For the text-containing cell, return its midpoint in [x, y] coordinate format. 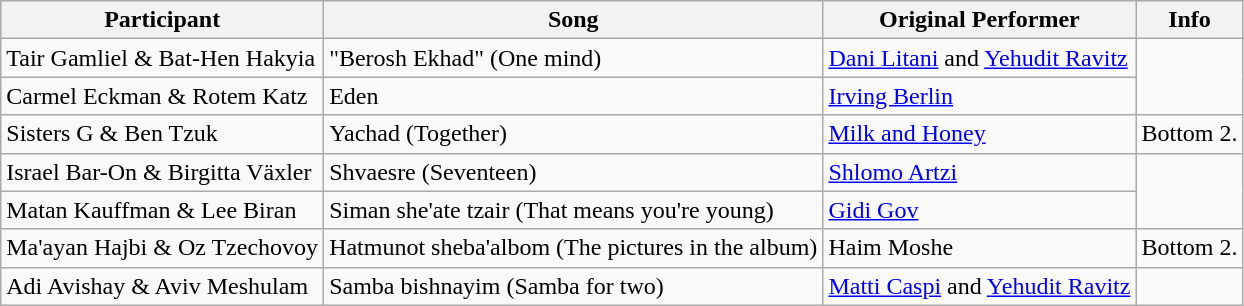
Ma'ayan Hajbi & Oz Tzechovoy [162, 248]
Yachad (Together) [574, 134]
Carmel Eckman & Rotem Katz [162, 96]
Shvaesre (Seventeen) [574, 172]
Siman she'ate tzair (That means you're young) [574, 210]
Matti Caspi and Yehudit Ravitz [980, 286]
Dani Litani and Yehudit Ravitz [980, 58]
Matan Kauffman & Lee Biran [162, 210]
Israel Bar-On & Birgitta Växler [162, 172]
Gidi Gov [980, 210]
Hatmunot sheba'albom (The pictures in the album) [574, 248]
Original Performer [980, 20]
Haim Moshe [980, 248]
"Berosh Ekhad" (One mind) [574, 58]
Shlomo Artzi [980, 172]
Adi Avishay & Aviv Meshulam [162, 286]
Eden [574, 96]
Sisters G & Ben Tzuk [162, 134]
Participant [162, 20]
Milk and Honey [980, 134]
Samba bishnayim (Samba for two) [574, 286]
Song [574, 20]
Info [1190, 20]
Irving Berlin [980, 96]
Tair Gamliel & Bat-Hen Hakyia [162, 58]
